Scan for the cell matching the given text and deliver its (X, Y) coordinate at center. 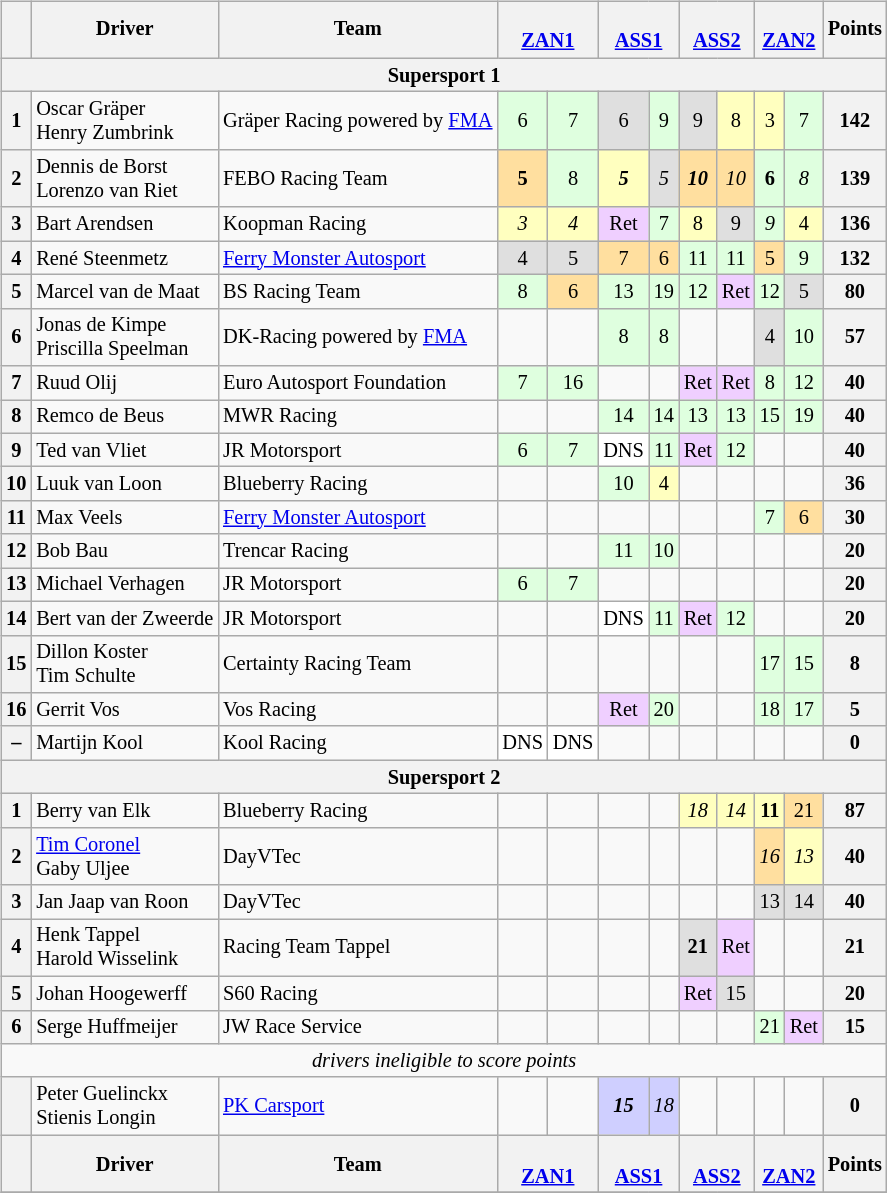
Max Veels (124, 518)
JW Race Service (358, 1027)
FEBO Racing Team (358, 179)
Ted van Vliet (124, 450)
Koopman Racing (358, 224)
PK Carsport (358, 1106)
Dennis de Borst Lorenzo van Riet (124, 179)
Gerrit Vos (124, 710)
Bert van der Zweerde (124, 618)
Peter Guelinckx Stienis Longin (124, 1106)
BS Racing Team (358, 292)
Johan Hoogewerff (124, 993)
MWR Racing (358, 417)
Euro Autosport Foundation (358, 383)
139 (855, 179)
Berry van Elk (124, 811)
80 (855, 292)
87 (855, 811)
Bart Arendsen (124, 224)
DK-Racing powered by FMA (358, 337)
Certainty Racing Team (358, 664)
57 (855, 337)
Racing Team Tappel (358, 948)
Serge Huffmeijer (124, 1027)
142 (855, 121)
Vos Racing (358, 710)
Jan Jaap van Roon (124, 902)
Supersport 2 (444, 777)
drivers ineligible to score points (444, 1061)
136 (855, 224)
132 (855, 258)
Henk Tappel Harold Wisselink (124, 948)
Oscar Gräper Henry Zumbrink (124, 121)
Remco de Beus (124, 417)
Ruud Olij (124, 383)
Trencar Racing (358, 551)
Michael Verhagen (124, 585)
– (16, 743)
Martijn Kool (124, 743)
Supersport 1 (444, 75)
Tim Coronel Gaby Uljee (124, 856)
S60 Racing (358, 993)
Jonas de Kimpe Priscilla Speelman (124, 337)
36 (855, 484)
Bob Bau (124, 551)
Dillon Koster Tim Schulte (124, 664)
René Steenmetz (124, 258)
Luuk van Loon (124, 484)
Marcel van de Maat (124, 292)
30 (855, 518)
Kool Racing (358, 743)
Gräper Racing powered by FMA (358, 121)
